From the cell containing the given text, extract its center point as (X, Y) coordinate. 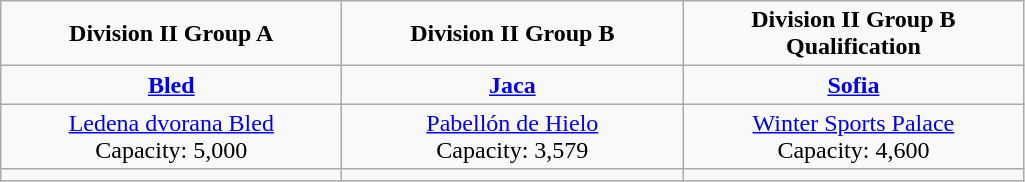
Bled (172, 85)
Sofia (854, 85)
Division II Group A (172, 34)
Ledena dvorana BledCapacity: 5,000 (172, 136)
Division II Group B (512, 34)
Winter Sports PalaceCapacity: 4,600 (854, 136)
Jaca (512, 85)
Pabellón de HieloCapacity: 3,579 (512, 136)
Division II Group BQualification (854, 34)
